From the cell containing the given text, extract its center point as [X, Y] coordinate. 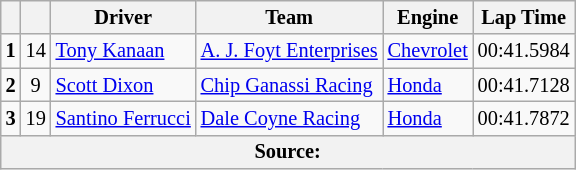
Scott Dixon [124, 85]
Driver [124, 17]
3 [11, 118]
Dale Coyne Racing [290, 118]
00:41.7872 [524, 118]
A. J. Foyt Enterprises [290, 51]
1 [11, 51]
Santino Ferrucci [124, 118]
14 [36, 51]
Team [290, 17]
00:41.7128 [524, 85]
Tony Kanaan [124, 51]
2 [11, 85]
00:41.5984 [524, 51]
Chevrolet [428, 51]
Engine [428, 17]
19 [36, 118]
Lap Time [524, 17]
9 [36, 85]
Chip Ganassi Racing [290, 85]
Source: [288, 152]
